Scan for the cell matching the given text and deliver its (x, y) coordinate at center. 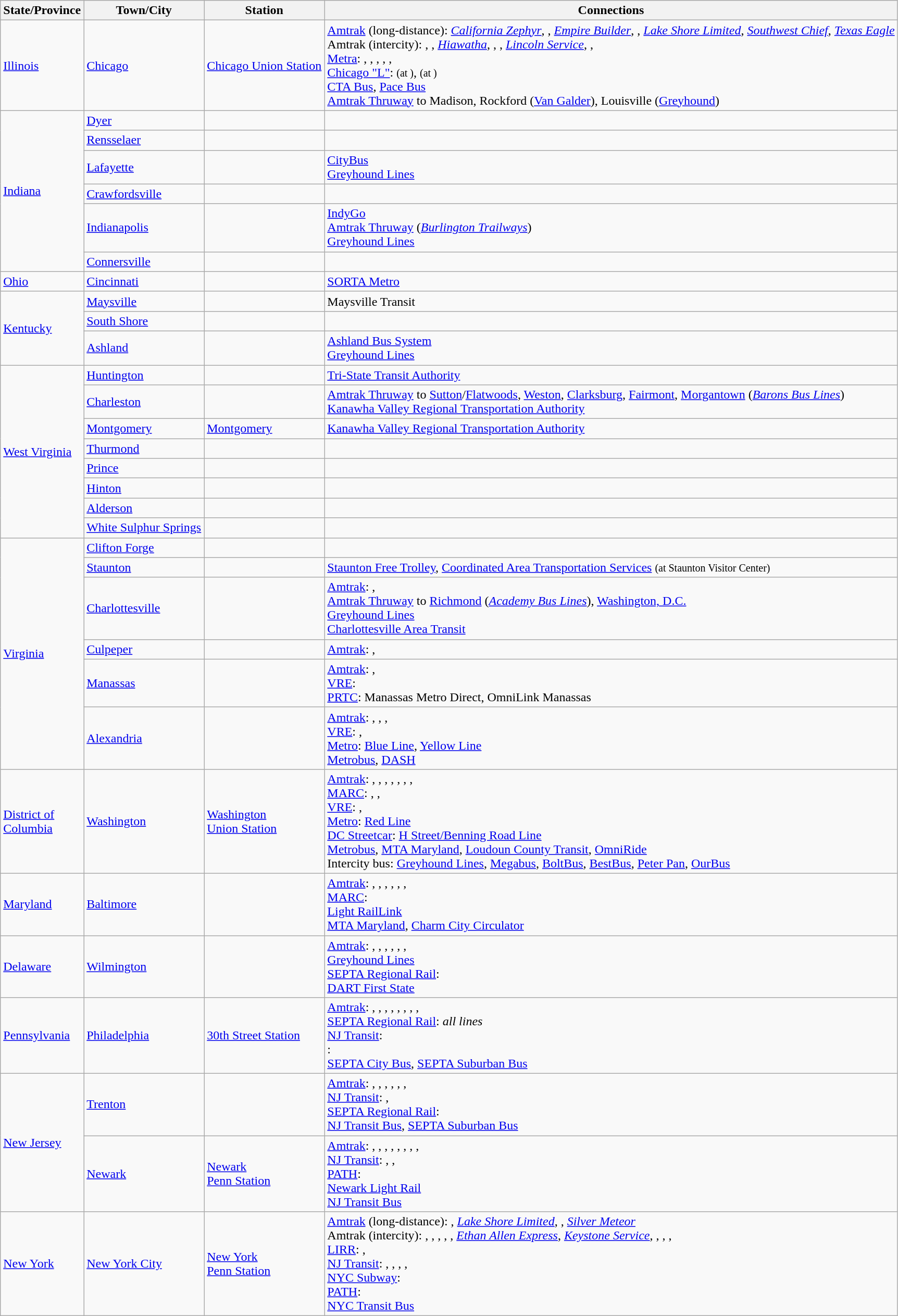
Trenton (144, 1104)
Charlottesville (144, 609)
New YorkPenn Station (265, 1264)
Ohio (42, 281)
Wilmington (144, 967)
Charleston (144, 402)
Philadelphia (144, 1036)
CityBus Greyhound Lines (611, 167)
Ashland Bus System Greyhound Lines (611, 348)
Staunton (144, 567)
White Sulphur Springs (144, 528)
Culpeper (144, 649)
30th Street Station (265, 1036)
Cincinnati (144, 281)
New Jersey (42, 1143)
Kentucky (42, 328)
Hinton (144, 488)
Ashland (144, 348)
Amtrak: , , , , , , NJ Transit: , SEPTA Regional Rail: NJ Transit Bus, SEPTA Suburban Bus (611, 1104)
Maryland (42, 904)
Huntington (144, 375)
New York (42, 1264)
Crawfordsville (144, 194)
Prince (144, 468)
Maysville (144, 301)
Pennsylvania (42, 1036)
Amtrak: , , , , , , Greyhound Lines SEPTA Regional Rail: DART First State (611, 967)
NewarkPenn Station (265, 1174)
District ofColumbia (42, 821)
Staunton Free Trolley, Coordinated Area Transportation Services (at Staunton Visitor Center) (611, 567)
IndyGo Amtrak Thruway (Burlington Trailways) Greyhound Lines (611, 228)
Indiana (42, 191)
State/Province (42, 10)
Kanawha Valley Regional Transportation Authority (611, 429)
Alexandria (144, 738)
Amtrak Thruway to Sutton/Flatwoods, Weston, Clarksburg, Fairmont, Morgantown (Barons Bus Lines) Kanawha Valley Regional Transportation Authority (611, 402)
Delaware (42, 967)
West Virginia (42, 451)
Lafayette (144, 167)
Chicago (144, 66)
WashingtonUnion Station (265, 821)
SORTA Metro (611, 281)
Baltimore (144, 904)
Washington (144, 821)
Rensselaer (144, 140)
Chicago Union Station (265, 66)
Thurmond (144, 449)
Newark (144, 1174)
Dyer (144, 120)
Town/City (144, 10)
Virginia (42, 653)
Station (265, 10)
New York City (144, 1264)
Amtrak: , , , , , , , , NJ Transit: , , PATH: Newark Light Rail NJ Transit Bus (611, 1174)
Manassas (144, 683)
Maysville Transit (611, 301)
Amtrak: , (611, 649)
Tri-State Transit Authority (611, 375)
Connersville (144, 262)
Amtrak: , , , , , , MARC: Light RailLink MTA Maryland, Charm City Circulator (611, 904)
Amtrak: , , , VRE: , Metro: Blue Line, Yellow Line Metrobus, DASH (611, 738)
Amtrak: , , , , , , , , SEPTA Regional Rail: all lines NJ Transit: : SEPTA City Bus, SEPTA Suburban Bus (611, 1036)
South Shore (144, 321)
Amtrak: , VRE: PRTC: Manassas Metro Direct, OmniLink Manassas (611, 683)
Illinois (42, 66)
Connections (611, 10)
Amtrak: , Amtrak Thruway to Richmond (Academy Bus Lines), Washington, D.C. Greyhound Lines Charlottesville Area Transit (611, 609)
Clifton Forge (144, 548)
Alderson (144, 508)
Indianapolis (144, 228)
